Identify which cell holds the provided text, then report its [x, y] central coordinate. 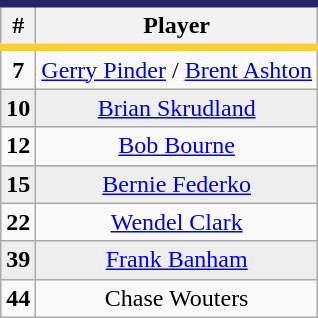
Wendel Clark [177, 222]
Frank Banham [177, 260]
39 [18, 260]
Bernie Federko [177, 184]
44 [18, 298]
# [18, 26]
Gerry Pinder / Brent Ashton [177, 68]
22 [18, 222]
10 [18, 108]
Brian Skrudland [177, 108]
7 [18, 68]
Player [177, 26]
Bob Bourne [177, 146]
12 [18, 146]
15 [18, 184]
Chase Wouters [177, 298]
